Find where the given text appears and provide that cell's center as [x, y] coordinate. 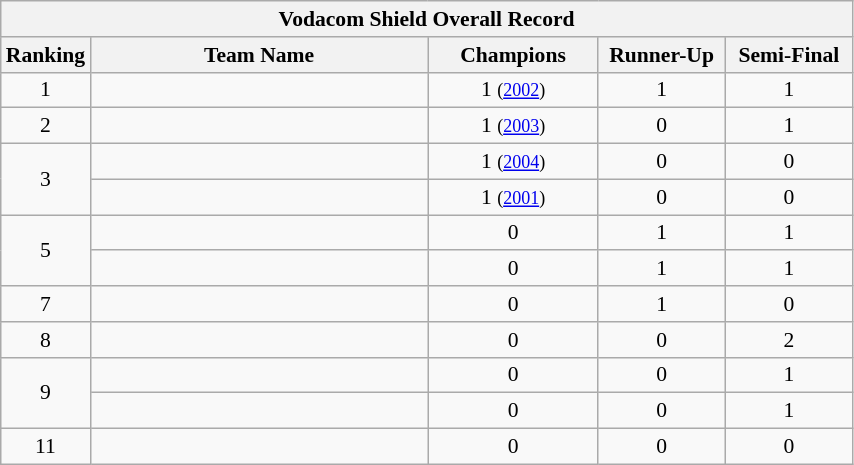
Semi-Final [788, 55]
5 [46, 250]
Champions [513, 55]
7 [46, 304]
1 (2002) [513, 90]
Ranking [46, 55]
3 [46, 180]
Vodacom Shield Overall Record [427, 19]
Runner-Up [662, 55]
Team Name [259, 55]
11 [46, 447]
1 (2004) [513, 162]
1 (2003) [513, 126]
8 [46, 340]
9 [46, 392]
1 (2001) [513, 197]
